For the text-containing cell, return its midpoint in [X, Y] coordinate format. 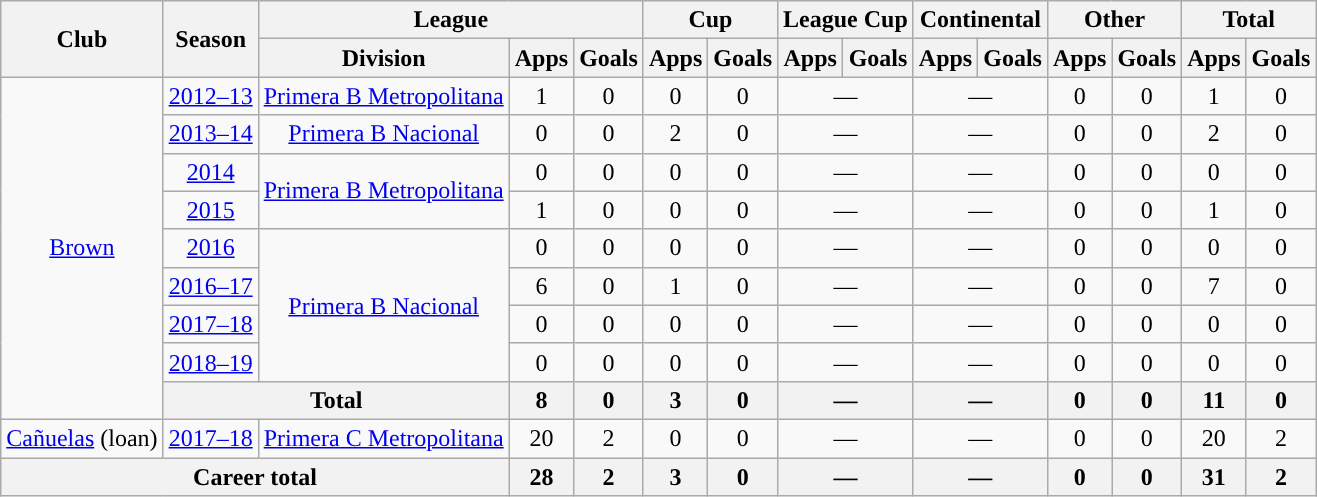
6 [541, 286]
Division [384, 58]
2014 [210, 172]
28 [541, 477]
2012–13 [210, 96]
League Cup [846, 20]
7 [1214, 286]
2018–19 [210, 362]
Career total [255, 477]
League [450, 20]
31 [1214, 477]
Cañuelas (loan) [82, 438]
Continental [980, 20]
Season [210, 39]
Cup [710, 20]
Club [82, 39]
8 [541, 400]
Primera C Metropolitana [384, 438]
2015 [210, 210]
Brown [82, 248]
2016–17 [210, 286]
2016 [210, 248]
Other [1114, 20]
11 [1214, 400]
2013–14 [210, 134]
